Extract the (X, Y) coordinate from the center of the cell holding the provided text.  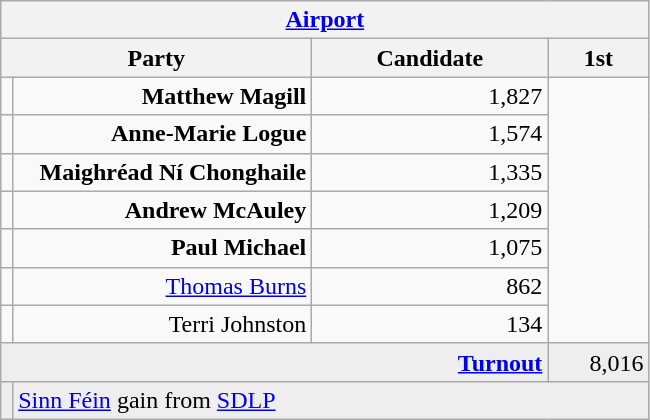
Candidate (430, 58)
Anne-Marie Logue (162, 134)
Paul Michael (162, 248)
1st (598, 58)
1,574 (430, 134)
1,075 (430, 248)
Terri Johnston (162, 324)
Airport (325, 20)
Matthew Magill (162, 96)
Maighréad Ní Chonghaile (162, 172)
Turnout (274, 362)
134 (430, 324)
862 (430, 286)
Andrew McAuley (162, 210)
Party (156, 58)
1,209 (430, 210)
1,335 (430, 172)
Thomas Burns (162, 286)
8,016 (598, 362)
1,827 (430, 96)
Sinn Féin gain from SDLP (331, 400)
